Scan for the cell matching the given text and deliver its (x, y) coordinate at center. 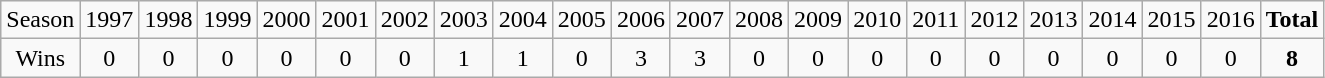
2012 (994, 20)
2011 (936, 20)
2007 (700, 20)
Wins (40, 58)
2008 (758, 20)
2015 (1172, 20)
2009 (818, 20)
2013 (1054, 20)
1998 (168, 20)
2006 (640, 20)
2005 (582, 20)
8 (1292, 58)
1999 (228, 20)
2002 (404, 20)
2003 (464, 20)
1997 (110, 20)
Total (1292, 20)
2014 (1112, 20)
2016 (1230, 20)
2004 (522, 20)
Season (40, 20)
2010 (878, 20)
2001 (346, 20)
2000 (286, 20)
